Detect which cell encompasses the target text, then output its [X, Y] center coordinate. 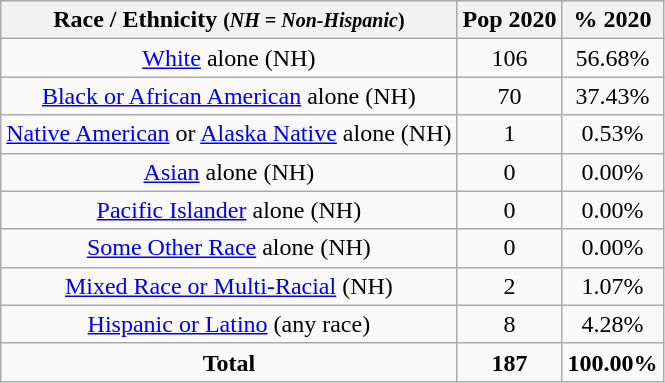
Pacific Islander alone (NH) [229, 210]
100.00% [612, 362]
187 [510, 362]
Native American or Alaska Native alone (NH) [229, 134]
1 [510, 134]
White alone (NH) [229, 58]
% 2020 [612, 20]
1.07% [612, 286]
8 [510, 324]
56.68% [612, 58]
4.28% [612, 324]
0.53% [612, 134]
70 [510, 96]
Some Other Race alone (NH) [229, 248]
Asian alone (NH) [229, 172]
Hispanic or Latino (any race) [229, 324]
Total [229, 362]
Pop 2020 [510, 20]
106 [510, 58]
Mixed Race or Multi-Racial (NH) [229, 286]
37.43% [612, 96]
Race / Ethnicity (NH = Non-Hispanic) [229, 20]
Black or African American alone (NH) [229, 96]
2 [510, 286]
